Extract the [X, Y] coordinate from the center of the cell holding the provided text.  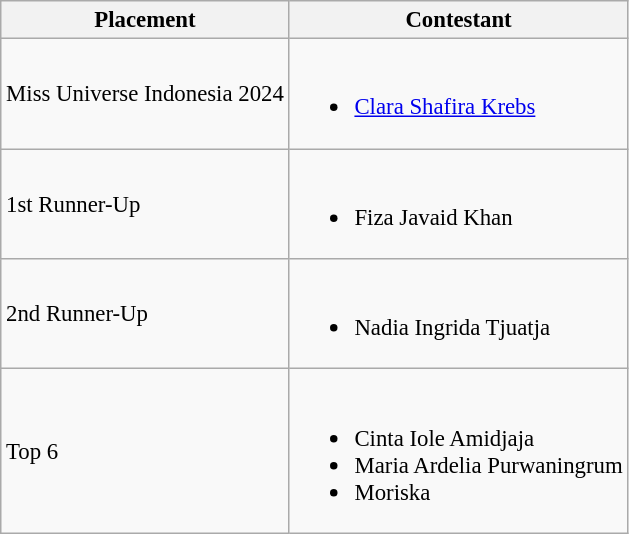
Placement [145, 20]
Fiza Javaid Khan [458, 204]
Miss Universe Indonesia 2024 [145, 94]
2nd Runner-Up [145, 314]
Clara Shafira Krebs [458, 94]
Contestant [458, 20]
Nadia Ingrida Tjuatja [458, 314]
1st Runner-Up [145, 204]
Top 6 [145, 451]
Cinta Iole AmidjajaMaria Ardelia PurwaningrumMoriska [458, 451]
